Pinpoint the cell where the given text exists, returning its [x, y] midpoint coordinate. 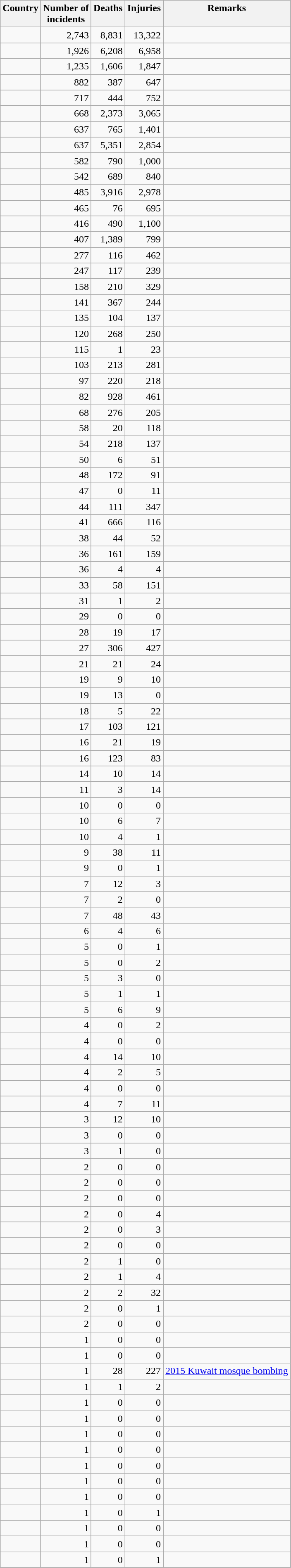
43 [144, 915]
427 [144, 648]
Deaths [108, 14]
268 [108, 334]
1,235 [66, 66]
444 [108, 98]
490 [108, 224]
50 [66, 460]
123 [108, 758]
2,854 [144, 145]
22 [144, 711]
462 [144, 255]
6,208 [108, 51]
117 [108, 271]
83 [144, 758]
542 [66, 176]
1,926 [66, 51]
668 [66, 114]
118 [144, 428]
82 [66, 396]
306 [108, 648]
120 [66, 334]
29 [66, 617]
210 [108, 287]
161 [108, 554]
1,000 [144, 161]
227 [144, 1371]
115 [66, 349]
882 [66, 82]
2015 Kuwait mosque bombing [227, 1371]
387 [108, 82]
24 [144, 664]
97 [66, 381]
461 [144, 396]
Number ofincidents [66, 14]
244 [144, 302]
158 [66, 287]
799 [144, 240]
141 [66, 302]
13 [108, 695]
76 [108, 208]
247 [66, 271]
32 [144, 1293]
1,100 [144, 224]
485 [66, 192]
52 [144, 538]
666 [108, 522]
13,322 [144, 35]
695 [144, 208]
765 [108, 129]
68 [66, 412]
790 [108, 161]
54 [66, 444]
172 [108, 475]
2,978 [144, 192]
51 [144, 460]
31 [66, 601]
27 [66, 648]
1,389 [108, 240]
3,065 [144, 114]
1,401 [144, 129]
151 [144, 585]
3,916 [108, 192]
717 [66, 98]
41 [66, 522]
329 [144, 287]
20 [108, 428]
91 [144, 475]
33 [66, 585]
250 [144, 334]
135 [66, 318]
2,373 [108, 114]
281 [144, 365]
1,847 [144, 66]
276 [108, 412]
752 [144, 98]
220 [108, 381]
47 [66, 491]
6,958 [144, 51]
213 [108, 365]
Remarks [227, 14]
416 [66, 224]
5,351 [108, 145]
1,606 [108, 66]
121 [144, 727]
928 [108, 396]
407 [66, 240]
104 [108, 318]
159 [144, 554]
465 [66, 208]
840 [144, 176]
23 [144, 349]
205 [144, 412]
239 [144, 271]
111 [108, 507]
18 [66, 711]
582 [66, 161]
Injuries [144, 14]
689 [108, 176]
367 [108, 302]
647 [144, 82]
277 [66, 255]
Country [21, 14]
2,743 [66, 35]
8,831 [108, 35]
347 [144, 507]
